Search for the cell housing the specified text and yield its (X, Y) center coordinate. 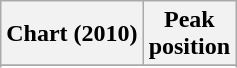
Peakposition (189, 34)
Chart (2010) (72, 34)
